Identify which cell holds the provided text, then report its [x, y] central coordinate. 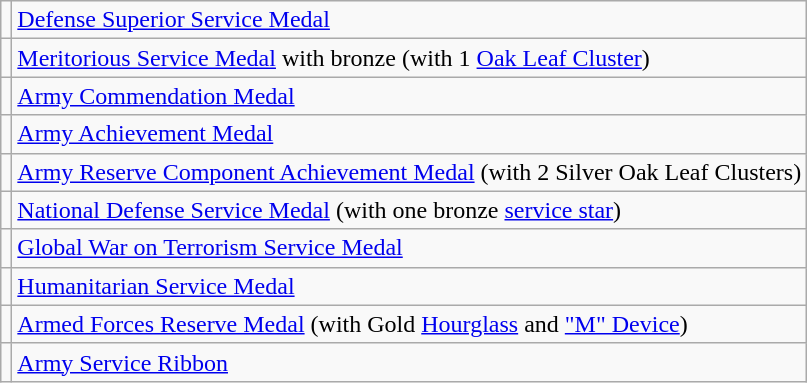
Armed Forces Reserve Medal (with Gold Hourglass and "M" Device) [410, 324]
Army Achievement Medal [410, 134]
Army Commendation Medal [410, 96]
Meritorious Service Medal with bronze (with 1 Oak Leaf Cluster) [410, 58]
Global War on Terrorism Service Medal [410, 248]
Army Service Ribbon [410, 362]
Army Reserve Component Achievement Medal (with 2 Silver Oak Leaf Clusters) [410, 172]
Humanitarian Service Medal [410, 286]
National Defense Service Medal (with one bronze service star) [410, 210]
Defense Superior Service Medal [410, 20]
